Search for the cell housing the specified text and yield its (x, y) center coordinate. 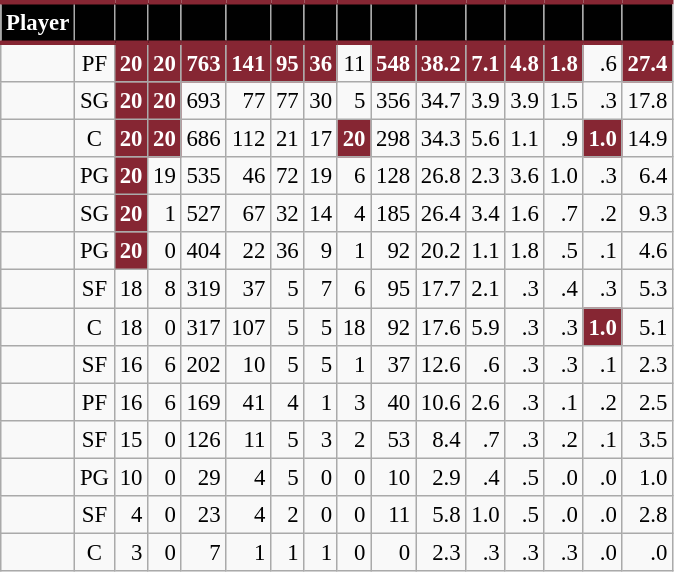
1.6 (524, 214)
40 (394, 402)
5.6 (486, 139)
2.1 (486, 289)
319 (204, 289)
298 (394, 139)
29 (204, 477)
527 (204, 214)
128 (394, 176)
686 (204, 139)
2.8 (647, 515)
317 (204, 327)
1.5 (564, 101)
141 (248, 62)
5.9 (486, 327)
21 (288, 139)
2.5 (647, 402)
169 (204, 402)
34.7 (441, 101)
17.8 (647, 101)
34.3 (441, 139)
14 (320, 214)
763 (204, 62)
20.2 (441, 251)
7.1 (486, 62)
2.6 (486, 402)
202 (204, 364)
548 (394, 62)
23 (204, 515)
3.5 (647, 439)
404 (204, 251)
22 (248, 251)
32 (288, 214)
12.6 (441, 364)
27.4 (647, 62)
8.4 (441, 439)
9 (320, 251)
356 (394, 101)
5.8 (441, 515)
26.8 (441, 176)
8 (164, 289)
2.9 (441, 477)
535 (204, 176)
107 (248, 327)
693 (204, 101)
3.4 (486, 214)
17.7 (441, 289)
15 (130, 439)
126 (204, 439)
5.3 (647, 289)
3.6 (524, 176)
6.4 (647, 176)
67 (248, 214)
17.6 (441, 327)
53 (394, 439)
9.3 (647, 214)
.9 (564, 139)
4.8 (524, 62)
14.9 (647, 139)
72 (288, 176)
10.6 (441, 402)
17 (320, 139)
5.1 (647, 327)
Player (38, 22)
112 (248, 139)
46 (248, 176)
185 (394, 214)
41 (248, 402)
30 (320, 101)
38.2 (441, 62)
4.6 (647, 251)
26.4 (441, 214)
